Extract the (X, Y) coordinate from the center of the cell holding the provided text.  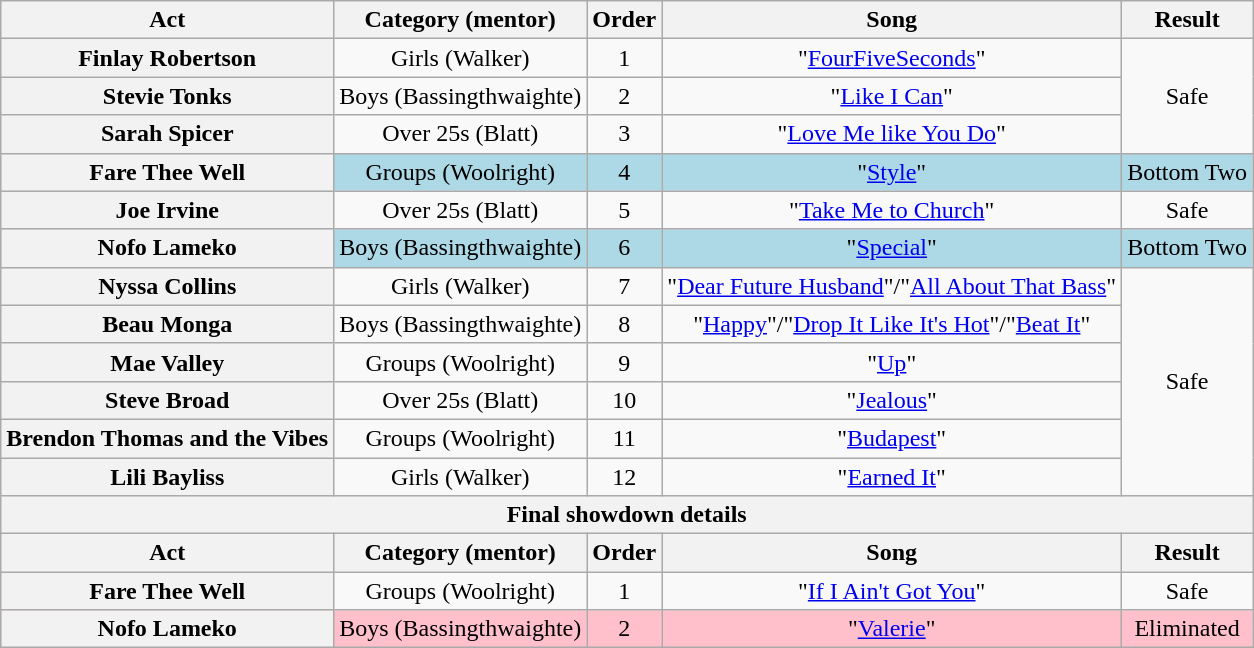
Mae Valley (168, 362)
"Earned It" (892, 477)
Nyssa Collins (168, 286)
"Special" (892, 248)
"Happy"/"Drop It Like It's Hot"/"Beat It" (892, 324)
Beau Monga (168, 324)
"If I Ain't Got You" (892, 591)
Eliminated (1188, 629)
8 (624, 324)
"Style" (892, 172)
6 (624, 248)
12 (624, 477)
4 (624, 172)
"Budapest" (892, 438)
9 (624, 362)
"Love Me like You Do" (892, 134)
Joe Irvine (168, 210)
11 (624, 438)
"Take Me to Church" (892, 210)
Sarah Spicer (168, 134)
7 (624, 286)
"FourFiveSeconds" (892, 58)
"Jealous" (892, 400)
Steve Broad (168, 400)
Stevie Tonks (168, 96)
"Up" (892, 362)
"Like I Can" (892, 96)
3 (624, 134)
Brendon Thomas and the Vibes (168, 438)
Lili Bayliss (168, 477)
10 (624, 400)
Final showdown details (627, 515)
"Valerie" (892, 629)
5 (624, 210)
Finlay Robertson (168, 58)
"Dear Future Husband"/"All About That Bass" (892, 286)
